From the cell containing the given text, extract its center point as (X, Y) coordinate. 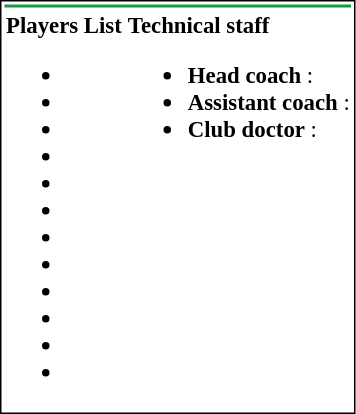
Players List (64, 210)
Technical staffHead coach : Assistant coach : Club doctor : (238, 210)
